Locate the cell with the specified text and output its [x, y] center coordinate. 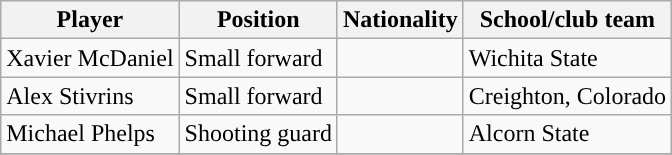
Shooting guard [258, 134]
Alcorn State [567, 134]
Player [90, 20]
Creighton, Colorado [567, 96]
School/club team [567, 20]
Michael Phelps [90, 134]
Nationality [400, 20]
Xavier McDaniel [90, 58]
Position [258, 20]
Alex Stivrins [90, 96]
Wichita State [567, 58]
